Scan for the cell matching the given text and deliver its (X, Y) coordinate at center. 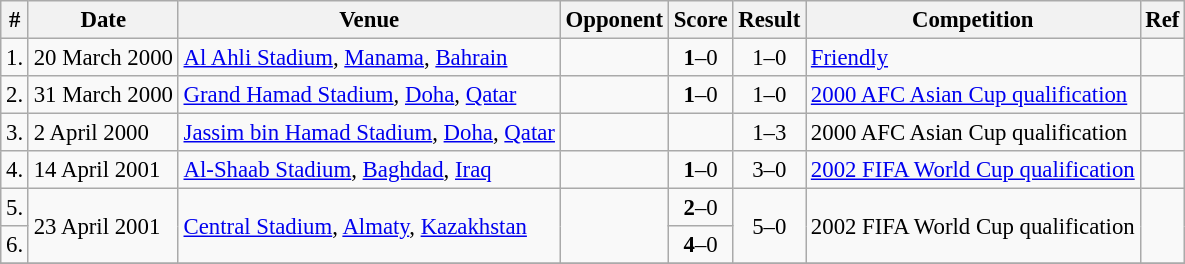
Al-Shaab Stadium, Baghdad, Iraq (369, 170)
5. (15, 208)
5–0 (770, 226)
6. (15, 245)
1. (15, 58)
2. (15, 95)
Opponent (614, 20)
2–0 (700, 208)
Jassim bin Hamad Stadium, Doha, Qatar (369, 133)
# (15, 20)
2 April 2000 (103, 133)
Competition (973, 20)
31 March 2000 (103, 95)
Date (103, 20)
4–0 (700, 245)
14 April 2001 (103, 170)
Friendly (973, 58)
Venue (369, 20)
1–3 (770, 133)
Score (700, 20)
20 March 2000 (103, 58)
23 April 2001 (103, 226)
3–0 (770, 170)
Ref (1162, 20)
3. (15, 133)
Result (770, 20)
Central Stadium, Almaty, Kazakhstan (369, 226)
Grand Hamad Stadium, Doha, Qatar (369, 95)
Al Ahli Stadium, Manama, Bahrain (369, 58)
4. (15, 170)
